For the text-containing cell, return its midpoint in (X, Y) coordinate format. 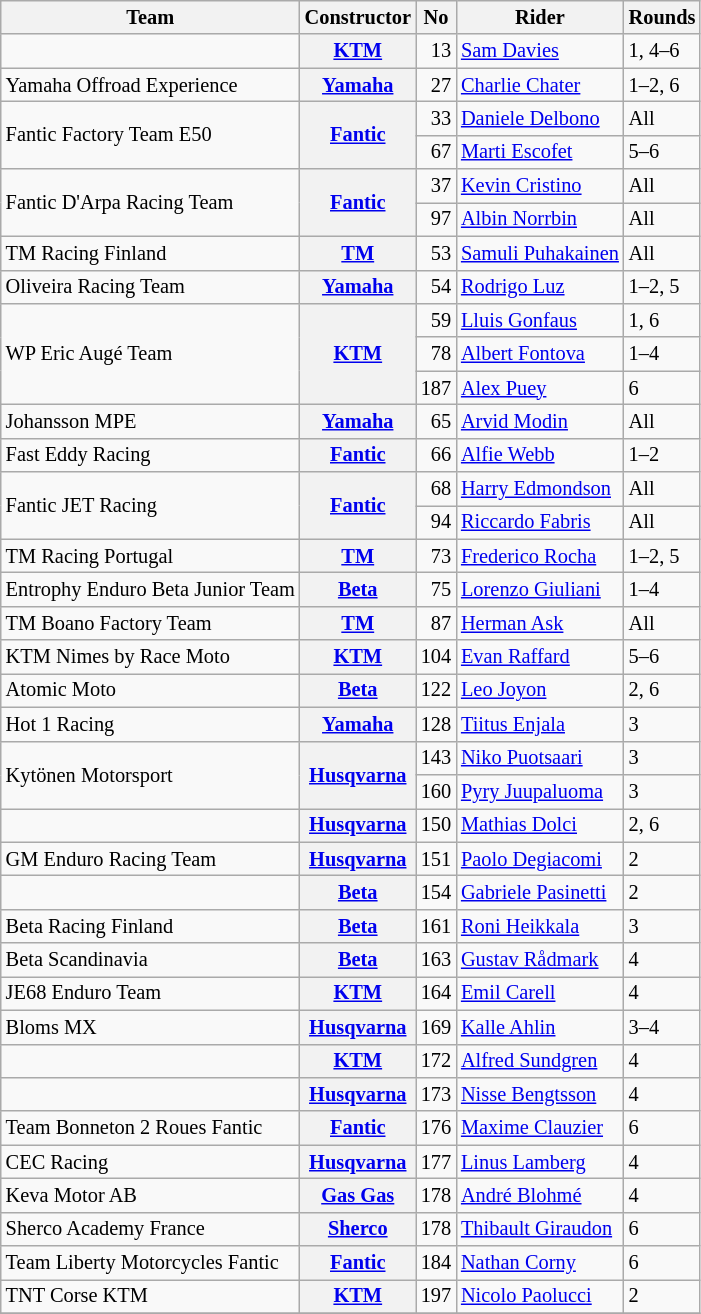
73 (436, 556)
TM Racing Portugal (150, 556)
128 (436, 724)
Fast Eddy Racing (150, 455)
104 (436, 657)
Alfie Webb (540, 455)
Team Liberty Motorcycles Fantic (150, 1263)
68 (436, 489)
Maxime Clauzier (540, 1128)
161 (436, 926)
94 (436, 522)
Nathan Corny (540, 1263)
Riccardo Fabris (540, 522)
160 (436, 791)
97 (436, 219)
75 (436, 589)
Charlie Chater (540, 85)
Daniele Delbono (540, 118)
59 (436, 320)
Roni Heikkala (540, 926)
Marti Escofet (540, 152)
Nicolo Paolucci (540, 1296)
Leo Joyon (540, 690)
163 (436, 960)
Constructor (358, 17)
Entrophy Enduro Beta Junior Team (150, 589)
173 (436, 1094)
Thibault Giraudon (540, 1229)
JE68 Enduro Team (150, 993)
Kevin Cristino (540, 186)
13 (436, 51)
TM Racing Finland (150, 253)
Lluis Gonfaus (540, 320)
Kytönen Motorsport (150, 774)
Linus Lamberg (540, 1162)
Bloms MX (150, 1027)
Albin Norrbin (540, 219)
Evan Raffard (540, 657)
Sherco Academy France (150, 1229)
Rounds (662, 17)
54 (436, 287)
87 (436, 623)
67 (436, 152)
Arvid Modin (540, 421)
143 (436, 758)
197 (436, 1296)
187 (436, 388)
CEC Racing (150, 1162)
176 (436, 1128)
169 (436, 1027)
78 (436, 354)
Lorenzo Giuliani (540, 589)
Team Bonneton 2 Roues Fantic (150, 1128)
Atomic Moto (150, 690)
65 (436, 421)
53 (436, 253)
GM Enduro Racing Team (150, 859)
Fantic D'Arpa Racing Team (150, 202)
Sherco (358, 1229)
37 (436, 186)
3–4 (662, 1027)
No (436, 17)
Alfred Sundgren (540, 1061)
Albert Fontova (540, 354)
Johansson MPE (150, 421)
Frederico Rocha (540, 556)
Keva Motor AB (150, 1195)
1–2, 6 (662, 85)
Gas Gas (358, 1195)
Kalle Ahlin (540, 1027)
33 (436, 118)
Sam Davies (540, 51)
Harry Edmondson (540, 489)
KTM Nimes by Race Moto (150, 657)
1, 6 (662, 320)
122 (436, 690)
151 (436, 859)
Beta Scandinavia (150, 960)
164 (436, 993)
150 (436, 825)
Alex Puey (540, 388)
Niko Puotsaari (540, 758)
Samuli Puhakainen (540, 253)
Herman Ask (540, 623)
Rider (540, 17)
André Blohmé (540, 1195)
66 (436, 455)
Mathias Dolci (540, 825)
Oliveira Racing Team (150, 287)
Gabriele Pasinetti (540, 892)
Gustav Rådmark (540, 960)
172 (436, 1061)
Yamaha Offroad Experience (150, 85)
184 (436, 1263)
Beta Racing Finland (150, 926)
Rodrigo Luz (540, 287)
Hot 1 Racing (150, 724)
Team (150, 17)
Fantic JET Racing (150, 506)
WP Eric Augé Team (150, 354)
Emil Carell (540, 993)
1, 4–6 (662, 51)
177 (436, 1162)
Tiitus Enjala (540, 724)
Paolo Degiacomi (540, 859)
27 (436, 85)
Pyry Juupaluoma (540, 791)
TM Boano Factory Team (150, 623)
154 (436, 892)
Fantic Factory Team E50 (150, 134)
Nisse Bengtsson (540, 1094)
TNT Corse KTM (150, 1296)
1–2 (662, 455)
